For the text-containing cell, return its midpoint in (x, y) coordinate format. 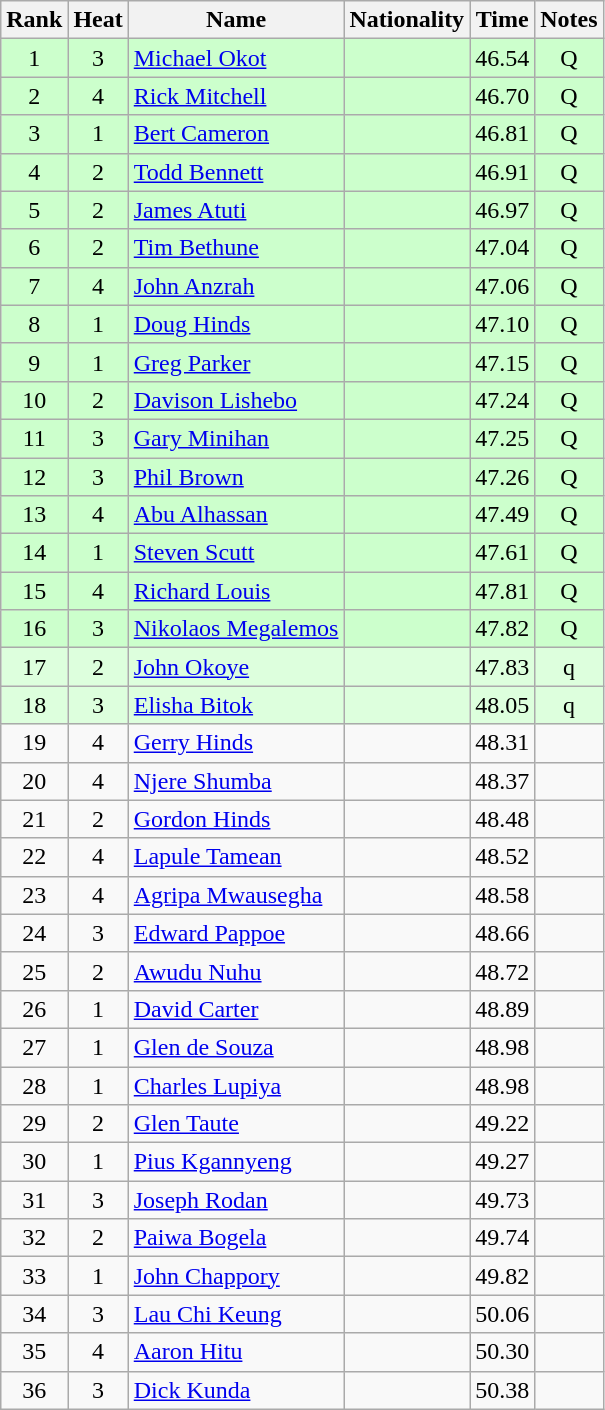
David Carter (236, 1009)
47.15 (502, 362)
47.82 (502, 629)
Michael Okot (236, 58)
18 (34, 705)
17 (34, 667)
Glen de Souza (236, 1047)
48.48 (502, 819)
Edward Pappoe (236, 933)
John Chappory (236, 1276)
Nikolaos Megalemos (236, 629)
30 (34, 1162)
47.25 (502, 438)
Dick Kunda (236, 1390)
Todd Bennett (236, 172)
49.27 (502, 1162)
Pius Kgannyeng (236, 1162)
9 (34, 362)
48.89 (502, 1009)
49.82 (502, 1276)
James Atuti (236, 210)
46.54 (502, 58)
46.97 (502, 210)
Charles Lupiya (236, 1085)
Tim Bethune (236, 248)
Rick Mitchell (236, 96)
48.58 (502, 895)
Awudu Nuhu (236, 971)
49.22 (502, 1124)
Notes (569, 20)
50.38 (502, 1390)
Lapule Tamean (236, 857)
23 (34, 895)
Doug Hinds (236, 324)
36 (34, 1390)
47.83 (502, 667)
47.24 (502, 400)
50.06 (502, 1314)
Davison Lishebo (236, 400)
48.37 (502, 781)
32 (34, 1238)
5 (34, 210)
Gerry Hinds (236, 743)
34 (34, 1314)
35 (34, 1352)
Gordon Hinds (236, 819)
46.81 (502, 134)
46.70 (502, 96)
47.61 (502, 553)
49.73 (502, 1200)
47.04 (502, 248)
Lau Chi Keung (236, 1314)
6 (34, 248)
28 (34, 1085)
Abu Alhassan (236, 515)
47.26 (502, 477)
47.81 (502, 591)
John Okoye (236, 667)
Gary Minihan (236, 438)
Paiwa Bogela (236, 1238)
22 (34, 857)
47.49 (502, 515)
14 (34, 553)
Nationality (407, 20)
10 (34, 400)
31 (34, 1200)
47.10 (502, 324)
27 (34, 1047)
47.06 (502, 286)
48.72 (502, 971)
16 (34, 629)
20 (34, 781)
Name (236, 20)
48.05 (502, 705)
48.52 (502, 857)
Elisha Bitok (236, 705)
Agripa Mwausegha (236, 895)
Phil Brown (236, 477)
Steven Scutt (236, 553)
15 (34, 591)
Aaron Hitu (236, 1352)
Greg Parker (236, 362)
24 (34, 933)
Rank (34, 20)
46.91 (502, 172)
12 (34, 477)
25 (34, 971)
19 (34, 743)
Bert Cameron (236, 134)
48.66 (502, 933)
Heat (98, 20)
50.30 (502, 1352)
33 (34, 1276)
Time (502, 20)
49.74 (502, 1238)
Glen Taute (236, 1124)
7 (34, 286)
26 (34, 1009)
29 (34, 1124)
John Anzrah (236, 286)
21 (34, 819)
48.31 (502, 743)
Richard Louis (236, 591)
11 (34, 438)
Joseph Rodan (236, 1200)
Njere Shumba (236, 781)
8 (34, 324)
13 (34, 515)
